Pinpoint the cell where the given text exists, returning its (x, y) midpoint coordinate. 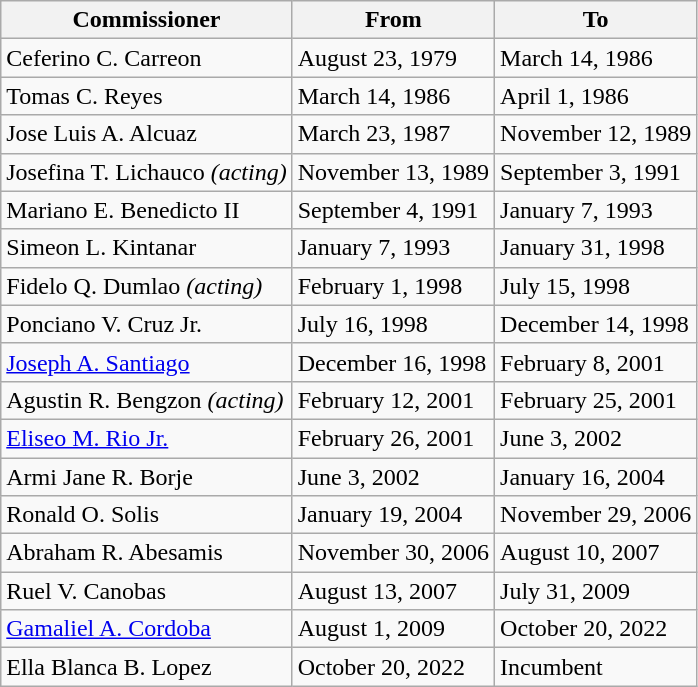
November 30, 2006 (393, 553)
From (393, 20)
Ruel V. Canobas (146, 591)
January 19, 2004 (393, 515)
July 15, 1998 (596, 286)
Joseph A. Santiago (146, 362)
March 23, 1987 (393, 134)
January 31, 1998 (596, 248)
November 29, 2006 (596, 515)
Ronald O. Solis (146, 515)
February 25, 2001 (596, 400)
August 13, 2007 (393, 591)
Mariano E. Benedicto II (146, 210)
To (596, 20)
February 8, 2001 (596, 362)
Incumbent (596, 667)
August 10, 2007 (596, 553)
November 12, 1989 (596, 134)
July 31, 2009 (596, 591)
February 12, 2001 (393, 400)
December 16, 1998 (393, 362)
Simeon L. Kintanar (146, 248)
February 1, 1998 (393, 286)
February 26, 2001 (393, 438)
August 1, 2009 (393, 629)
Eliseo M. Rio Jr. (146, 438)
Jose Luis A. Alcuaz (146, 134)
Abraham R. Abesamis (146, 553)
Fidelo Q. Dumlao (acting) (146, 286)
Tomas C. Reyes (146, 96)
Ella Blanca B. Lopez (146, 667)
Gamaliel A. Cordoba (146, 629)
April 1, 1986 (596, 96)
November 13, 1989 (393, 172)
Agustin R. Bengzon (acting) (146, 400)
September 4, 1991 (393, 210)
December 14, 1998 (596, 324)
Ceferino C. Carreon (146, 58)
Commissioner (146, 20)
Ponciano V. Cruz Jr. (146, 324)
August 23, 1979 (393, 58)
Armi Jane R. Borje (146, 477)
September 3, 1991 (596, 172)
Josefina T. Lichauco (acting) (146, 172)
January 16, 2004 (596, 477)
July 16, 1998 (393, 324)
